Return the (x, y) coordinate for the center point of the cell that contains the specified text.  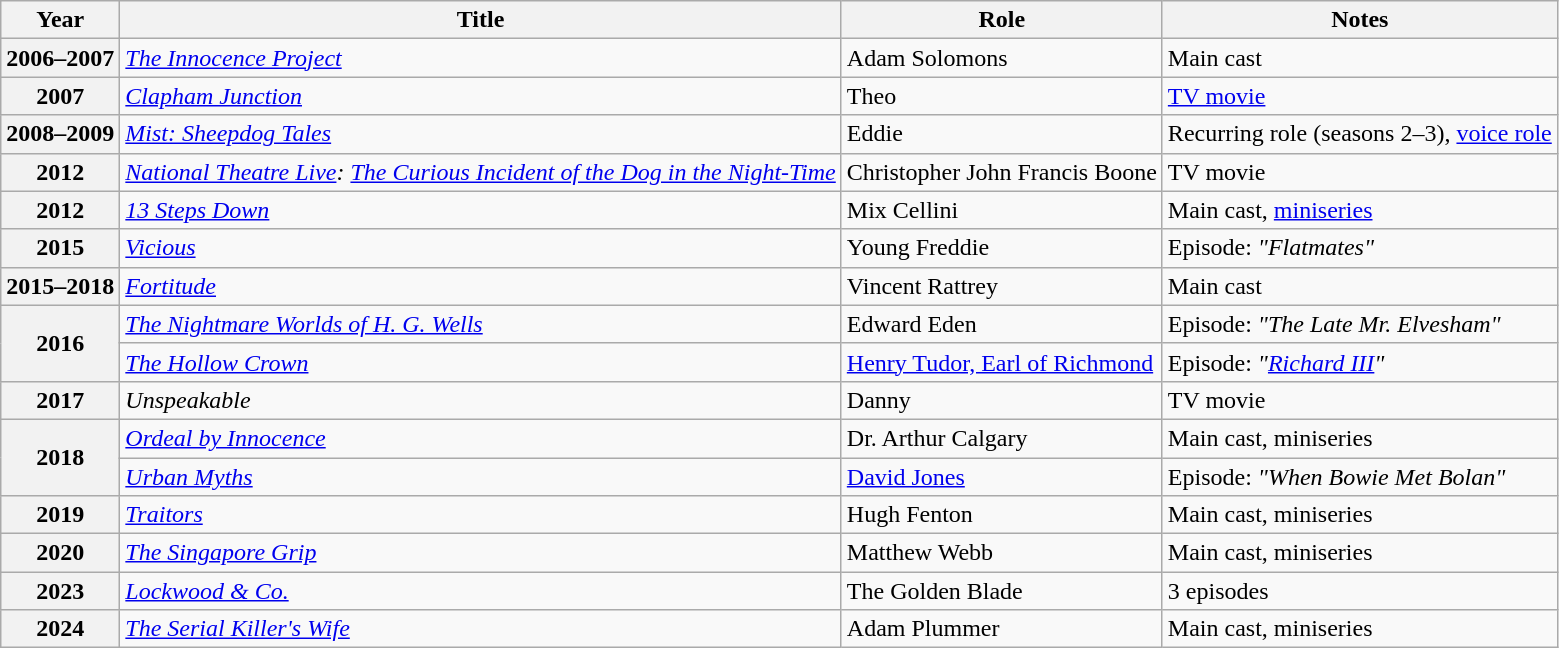
2017 (60, 400)
The Nightmare Worlds of H. G. Wells (480, 324)
Dr. Arthur Calgary (1002, 438)
Young Freddie (1002, 248)
2006–2007 (60, 58)
Edward Eden (1002, 324)
Clapham Junction (480, 96)
Urban Myths (480, 477)
Vincent Rattrey (1002, 286)
Henry Tudor, Earl of Richmond (1002, 362)
Ordeal by Innocence (480, 438)
2018 (60, 457)
2019 (60, 515)
Notes (1360, 20)
Vicious (480, 248)
2015 (60, 248)
The Serial Killer's Wife (480, 629)
The Innocence Project (480, 58)
Episode: "When Bowie Met Bolan" (1360, 477)
Mist: Sheepdog Tales (480, 134)
Theo (1002, 96)
2016 (60, 343)
Episode: "Richard III" (1360, 362)
David Jones (1002, 477)
Unspeakable (480, 400)
Title (480, 20)
Episode: "The Late Mr. Elvesham" (1360, 324)
The Singapore Grip (480, 553)
The Hollow Crown (480, 362)
Fortitude (480, 286)
Recurring role (seasons 2–3), voice role (1360, 134)
13 Steps Down (480, 210)
National Theatre Live: The Curious Incident of the Dog in the Night-Time (480, 172)
2024 (60, 629)
The Golden Blade (1002, 591)
Hugh Fenton (1002, 515)
2007 (60, 96)
Matthew Webb (1002, 553)
Role (1002, 20)
2015–2018 (60, 286)
Traitors (480, 515)
Mix Cellini (1002, 210)
Christopher John Francis Boone (1002, 172)
Eddie (1002, 134)
2023 (60, 591)
Adam Plummer (1002, 629)
Lockwood & Co. (480, 591)
Year (60, 20)
2020 (60, 553)
Episode: "Flatmates" (1360, 248)
2008–2009 (60, 134)
Danny (1002, 400)
Adam Solomons (1002, 58)
3 episodes (1360, 591)
